Return (x, y) of the center of cell containing provided text 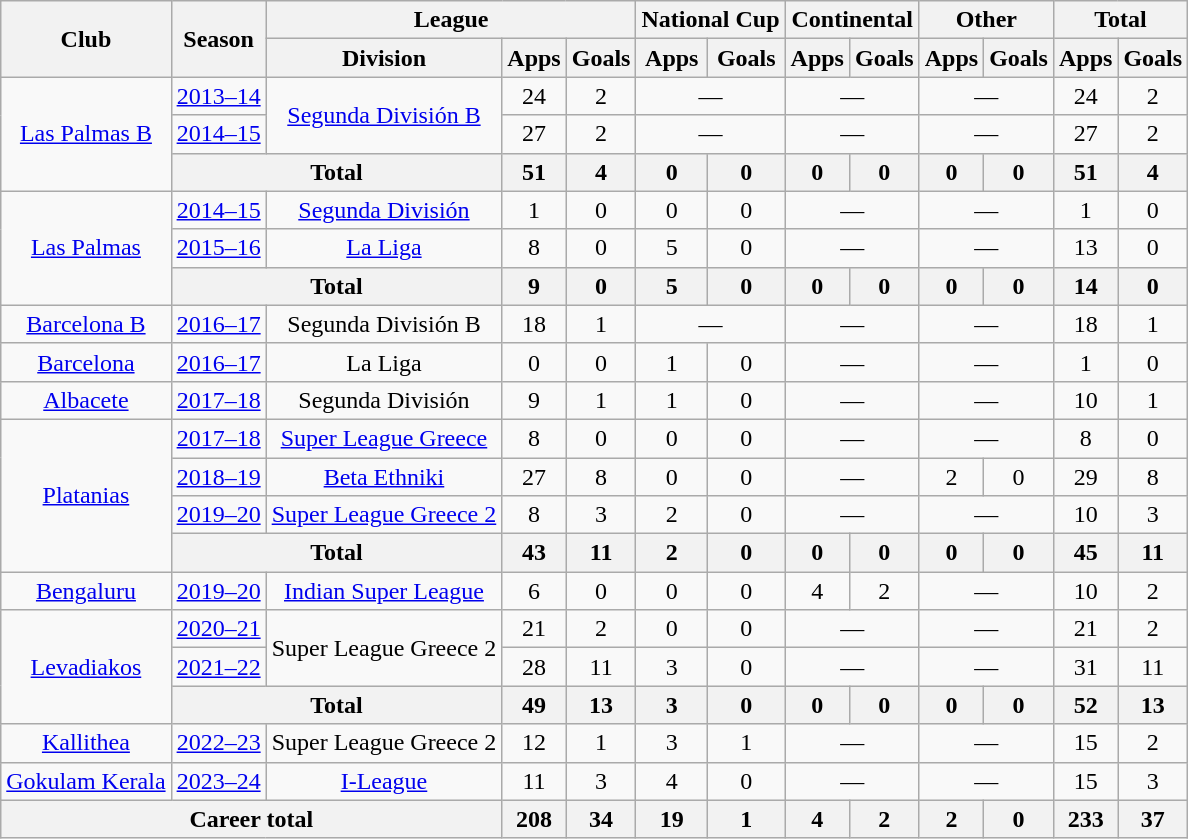
National Cup (710, 20)
Levadiakos (86, 667)
Indian Super League (384, 591)
Albacete (86, 400)
29 (1085, 477)
2021–22 (218, 667)
19 (672, 819)
Barcelona (86, 362)
Season (218, 39)
28 (534, 667)
Other (986, 20)
Career total (252, 819)
Continental (852, 20)
2013–14 (218, 96)
52 (1085, 705)
2018–19 (218, 477)
Kallithea (86, 743)
233 (1085, 819)
Division (384, 58)
2020–21 (218, 629)
45 (1085, 553)
43 (534, 553)
I-League (384, 781)
31 (1085, 667)
Bengaluru (86, 591)
34 (601, 819)
League (451, 20)
2022–23 (218, 743)
Beta Ethniki (384, 477)
2015–16 (218, 248)
14 (1085, 286)
12 (534, 743)
37 (1153, 819)
Super League Greece (384, 438)
Gokulam Kerala (86, 781)
Platanias (86, 495)
Club (86, 39)
49 (534, 705)
2023–24 (218, 781)
Las Palmas B (86, 134)
6 (534, 591)
Las Palmas (86, 248)
208 (534, 819)
Barcelona B (86, 324)
